Detect which cell encompasses the target text, then output its [X, Y] center coordinate. 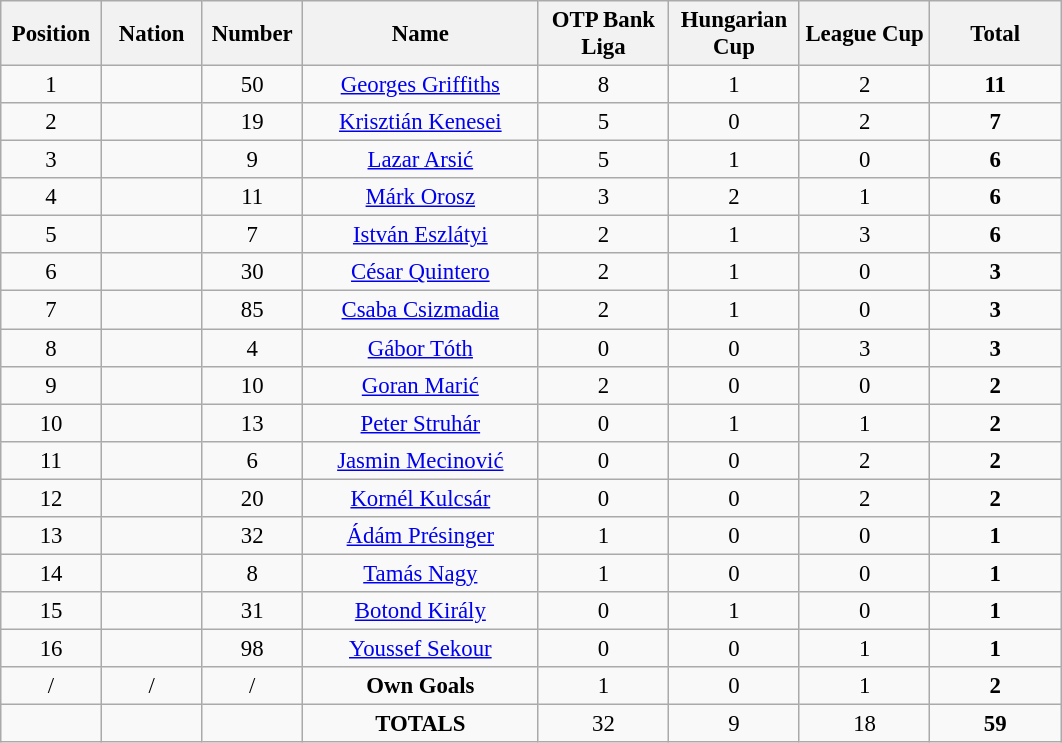
OTP Bank Liga [604, 34]
Name [421, 34]
Botond Király [421, 611]
14 [52, 573]
98 [252, 648]
30 [252, 273]
50 [252, 85]
Number [252, 34]
Lazar Arsić [421, 160]
István Eszlátyi [421, 235]
20 [252, 498]
Own Goals [421, 686]
15 [52, 611]
85 [252, 310]
18 [864, 724]
59 [996, 724]
Nation [152, 34]
TOTALS [421, 724]
Position [52, 34]
Kornél Kulcsár [421, 498]
Jasmin Mecinović [421, 460]
Hungarian Cup [734, 34]
Márk Orosz [421, 197]
19 [252, 122]
Goran Marić [421, 385]
12 [52, 498]
Youssef Sekour [421, 648]
Krisztián Kenesei [421, 122]
16 [52, 648]
Ádám Présinger [421, 536]
League Cup [864, 34]
Csaba Csizmadia [421, 310]
Total [996, 34]
Peter Struhár [421, 423]
31 [252, 611]
Gábor Tóth [421, 348]
César Quintero [421, 273]
Georges Griffiths [421, 85]
Tamás Nagy [421, 573]
